Output the (x, y) coordinate of the center of the cell containing the given text.  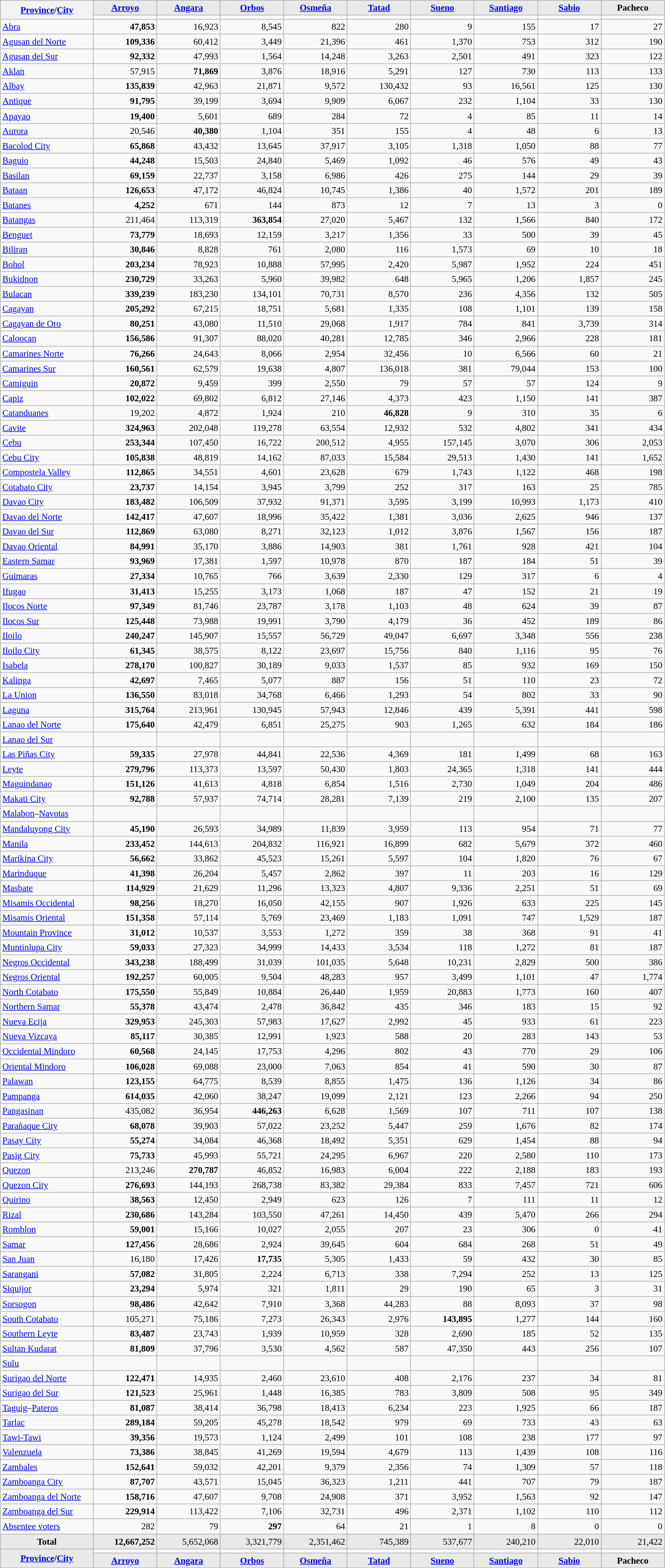
15,045 (252, 1482)
1,211 (379, 1482)
18,751 (252, 309)
5,769 (252, 918)
444 (633, 769)
410 (633, 502)
386 (633, 963)
Davao del Norte (47, 517)
59,001 (125, 1230)
Davao del Sur (47, 532)
124 (569, 383)
2,829 (506, 963)
45,993 (189, 1155)
158 (633, 309)
7,273 (252, 1319)
14,433 (315, 948)
28,686 (189, 1245)
13,645 (252, 146)
70,731 (315, 294)
12,785 (379, 339)
Manila (47, 844)
9,708 (252, 1497)
Valenzuela (47, 1452)
27,323 (189, 948)
1,811 (315, 1289)
12,932 (379, 428)
Misamis Oriental (47, 918)
4,296 (315, 1051)
9,033 (315, 666)
Kalinga (47, 680)
1,386 (379, 190)
45,278 (252, 1423)
Misamis Occidental (47, 903)
31,805 (189, 1274)
34,989 (252, 829)
144,193 (189, 1185)
153 (569, 368)
253,344 (125, 443)
341 (569, 428)
67,215 (189, 309)
1,433 (379, 1259)
6,713 (315, 1274)
10,978 (315, 561)
100 (633, 368)
126 (379, 1200)
152 (506, 591)
8 (506, 1527)
74 (443, 1467)
42,201 (252, 1467)
7,465 (189, 680)
10,959 (315, 1333)
10,884 (252, 992)
73,779 (125, 235)
841 (506, 324)
59,033 (125, 948)
23,697 (315, 651)
1,569 (379, 1111)
Lanao del Norte (47, 725)
624 (506, 606)
40,281 (315, 339)
48,819 (189, 457)
1,857 (569, 279)
174 (633, 1126)
145 (633, 903)
22,536 (315, 754)
12,159 (252, 235)
4,818 (252, 784)
38 (443, 933)
30,189 (252, 666)
160,561 (125, 368)
127,456 (125, 1245)
946 (569, 517)
19,573 (189, 1438)
200,512 (315, 443)
19,202 (125, 413)
Cagayan de Oro (47, 324)
1,566 (506, 220)
5,447 (379, 1126)
15,261 (315, 858)
85,117 (125, 1037)
3,070 (506, 443)
90 (633, 695)
47,261 (315, 1215)
29,513 (443, 457)
3,945 (252, 487)
71 (569, 829)
6,697 (443, 635)
14,248 (315, 56)
460 (633, 844)
8,855 (315, 1081)
3,178 (315, 606)
3,694 (252, 101)
1,924 (252, 413)
4,802 (506, 428)
98,256 (125, 903)
310 (506, 413)
46,368 (252, 1141)
268 (506, 1245)
25,275 (315, 725)
1,309 (506, 1467)
2,580 (506, 1155)
59,335 (125, 754)
61,345 (125, 651)
633 (506, 903)
3,739 (569, 324)
5,351 (379, 1141)
954 (506, 829)
Nueva Ecija (47, 1022)
556 (569, 635)
Lanao del Sur (47, 740)
Oriental Mindoro (47, 1066)
Cavite (47, 428)
130,432 (379, 86)
23,743 (189, 1333)
Parañaque City (47, 1126)
28,281 (315, 799)
1,092 (379, 160)
5,467 (379, 220)
45,523 (252, 858)
2,478 (252, 1007)
60,568 (125, 1051)
Eastern Samar (47, 561)
3,790 (315, 621)
83,018 (189, 695)
1,293 (379, 695)
1,049 (506, 784)
47,172 (189, 190)
576 (506, 160)
Bulacan (47, 294)
1,572 (506, 190)
Bataan (47, 190)
106 (633, 1051)
6,234 (379, 1408)
Sorsogon (47, 1304)
1,743 (443, 472)
52 (569, 1333)
1,529 (569, 918)
3,534 (379, 948)
44,283 (379, 1304)
957 (379, 977)
37 (569, 1304)
1,516 (379, 784)
278,170 (125, 666)
Antique (47, 101)
1,116 (506, 651)
Camiguin (47, 383)
102,022 (125, 398)
6,566 (506, 353)
747 (506, 918)
587 (379, 1348)
59 (443, 1259)
81,809 (125, 1348)
443 (506, 1348)
Ilocos Sur (47, 621)
26,343 (315, 1319)
18,542 (315, 1423)
6,812 (252, 398)
11,510 (252, 324)
689 (252, 116)
55,721 (252, 1155)
15,584 (379, 457)
92,788 (125, 799)
887 (315, 680)
245 (633, 279)
33,862 (189, 858)
Marinduque (47, 873)
47,350 (443, 1348)
5,601 (189, 116)
33,263 (189, 279)
372 (569, 844)
142,417 (125, 517)
63,554 (315, 428)
10,537 (189, 933)
230,729 (125, 279)
183,230 (189, 294)
1,761 (443, 547)
5,597 (379, 858)
Iloilo City (47, 651)
4,955 (379, 443)
314 (633, 324)
2,730 (443, 784)
598 (633, 710)
60,412 (189, 42)
Occidental Mindoro (47, 1051)
75,733 (125, 1155)
266 (569, 1215)
17,627 (315, 1022)
25 (569, 487)
Pasay City (47, 1141)
16 (569, 873)
18,693 (189, 235)
44,248 (125, 160)
39,645 (315, 1245)
64,775 (189, 1081)
259 (443, 1126)
7,106 (252, 1512)
Iloilo (47, 635)
1,370 (443, 42)
1,917 (379, 324)
21,871 (252, 86)
112 (633, 1512)
590 (506, 1066)
276,693 (125, 1185)
343,238 (125, 963)
46,824 (252, 190)
1,381 (379, 517)
15,503 (189, 160)
14,450 (379, 1215)
Las Piñas City (47, 754)
105,838 (125, 457)
1,773 (506, 992)
5,077 (252, 680)
1,122 (506, 472)
93,969 (125, 561)
280 (379, 27)
42,963 (189, 86)
43,080 (189, 324)
588 (379, 1037)
9,909 (315, 101)
41,398 (125, 873)
4,679 (379, 1452)
61 (569, 1022)
43,571 (189, 1482)
3,799 (315, 487)
186 (633, 725)
139 (569, 309)
67 (633, 858)
432 (506, 1259)
237 (506, 1378)
113,422 (189, 1512)
101,035 (315, 963)
151,358 (125, 918)
15,255 (189, 591)
4,252 (125, 205)
5,305 (315, 1259)
138 (633, 1111)
Zambales (47, 1467)
3,263 (379, 56)
213,246 (125, 1170)
71,869 (189, 71)
8,093 (506, 1304)
55,378 (125, 1007)
122,471 (125, 1378)
23,469 (315, 918)
2,080 (315, 250)
16,050 (252, 903)
17,426 (189, 1259)
87,033 (315, 457)
733 (506, 1423)
870 (379, 561)
2,176 (443, 1378)
2,330 (379, 576)
8,271 (252, 532)
3,368 (315, 1304)
907 (379, 903)
42,060 (189, 1096)
2,055 (315, 1230)
1,563 (506, 1497)
854 (379, 1066)
100,827 (189, 666)
1,012 (379, 532)
69,088 (189, 1066)
Southern Leyte (47, 1333)
Negros Occidental (47, 963)
18,270 (189, 903)
228 (569, 339)
833 (443, 1185)
78,923 (189, 265)
20 (443, 1037)
113,373 (189, 769)
289,184 (125, 1423)
Aurora (47, 131)
Aklan (47, 71)
106,509 (189, 502)
54 (443, 695)
408 (379, 1378)
26,204 (189, 873)
Davao Oriental (47, 547)
135,839 (125, 86)
173 (633, 1155)
3,036 (443, 517)
2,356 (379, 1467)
Pangasinan (47, 1111)
2,992 (379, 1022)
15,557 (252, 635)
684 (443, 1245)
57,082 (125, 1274)
Ilocos Norte (47, 606)
496 (379, 1512)
6,004 (379, 1170)
22,010 (569, 1542)
2,224 (252, 1274)
37,932 (252, 502)
1,925 (506, 1408)
9,459 (189, 383)
4,356 (506, 294)
232 (443, 101)
Surigao del Sur (47, 1393)
198 (633, 472)
201 (569, 190)
5,470 (506, 1215)
2,251 (506, 888)
4,872 (189, 413)
5,960 (252, 279)
24,840 (252, 160)
629 (443, 1141)
Cebu City (47, 457)
175,550 (125, 992)
15,166 (189, 1230)
368 (506, 933)
203,234 (125, 265)
32,731 (315, 1512)
3,809 (443, 1393)
Sarangani (47, 1274)
2,499 (315, 1438)
57,983 (252, 1022)
933 (506, 1022)
123,155 (125, 1081)
6,851 (252, 725)
Agusan del Sur (47, 56)
2,053 (633, 443)
203 (506, 873)
18,996 (252, 517)
10,993 (506, 502)
81,746 (189, 606)
468 (569, 472)
133 (633, 71)
1,335 (379, 309)
169 (569, 666)
125,448 (125, 621)
9,379 (315, 1467)
Mountain Province (47, 933)
Malabon–Navotas (47, 814)
1,820 (506, 858)
240,210 (506, 1542)
37,917 (315, 146)
123 (443, 1096)
204 (569, 784)
Batangas (47, 220)
Quezon (47, 1170)
24,295 (315, 1155)
2,501 (443, 56)
74,714 (252, 799)
451 (633, 265)
46,828 (379, 413)
193 (633, 1170)
177 (569, 1438)
188,499 (189, 963)
3,553 (252, 933)
1,923 (315, 1037)
42,479 (189, 725)
136,018 (379, 368)
18,413 (315, 1408)
Mandaluyong City (47, 829)
63 (633, 1423)
39,199 (189, 101)
8,066 (252, 353)
57,915 (125, 71)
41,613 (189, 784)
17,735 (252, 1259)
1,952 (506, 265)
121,523 (125, 1393)
211,464 (125, 220)
1,206 (506, 279)
43,474 (189, 1007)
23,294 (125, 1289)
57,114 (189, 918)
446,263 (252, 1111)
157,145 (443, 443)
240,247 (125, 635)
27 (633, 27)
268,738 (252, 1185)
55,849 (189, 992)
532 (443, 428)
2,371 (443, 1512)
35,422 (315, 517)
1,564 (252, 56)
4,369 (379, 754)
3,348 (506, 635)
1,926 (443, 903)
192,257 (125, 977)
65,868 (125, 146)
16,983 (315, 1170)
114,929 (125, 888)
North Cotabato (47, 992)
16,899 (379, 844)
27,334 (125, 576)
2,188 (506, 1170)
614,035 (125, 1096)
50,430 (315, 769)
106,028 (125, 1066)
38,563 (125, 1200)
35 (569, 413)
Albay (47, 86)
1,173 (569, 502)
75,186 (189, 1319)
Cebu (47, 443)
315,764 (125, 710)
213,961 (189, 710)
Sultan Kudarat (47, 1348)
147 (633, 1497)
5,291 (379, 71)
30,846 (125, 250)
56,662 (125, 858)
1,103 (379, 606)
20,872 (125, 383)
20,546 (125, 131)
109,336 (125, 42)
62,579 (189, 368)
2,625 (506, 517)
312 (569, 42)
435 (379, 1007)
68,078 (125, 1126)
1,475 (379, 1081)
1,537 (379, 666)
426 (379, 175)
69,159 (125, 175)
36,798 (252, 1408)
16,923 (189, 27)
73,386 (125, 1452)
23,628 (315, 472)
1,265 (443, 725)
220 (443, 1155)
Batanes (47, 205)
745,389 (379, 1542)
21,629 (189, 888)
183,482 (125, 502)
1,774 (633, 977)
928 (506, 547)
461 (379, 42)
13,597 (252, 769)
45,190 (125, 829)
39,982 (315, 279)
144,613 (189, 844)
7,910 (252, 1304)
6,986 (315, 175)
60,005 (189, 977)
648 (379, 279)
150 (633, 666)
38,414 (189, 1408)
19,594 (315, 1452)
Sulu (47, 1363)
22,737 (189, 175)
6,854 (315, 784)
210 (315, 413)
11,296 (252, 888)
Negros Oriental (47, 977)
36,842 (315, 1007)
91,795 (125, 101)
282 (125, 1527)
16,385 (315, 1393)
2,100 (506, 799)
57,943 (315, 710)
172 (633, 220)
1,356 (379, 235)
8,539 (252, 1081)
Camarines Norte (47, 353)
175,640 (125, 725)
Tarlac (47, 1423)
Cotabato City (47, 487)
40,380 (189, 131)
3,321,779 (252, 1542)
31,012 (125, 933)
49,047 (379, 635)
1,126 (506, 1081)
19,991 (252, 621)
39,903 (189, 1126)
Cagayan (47, 309)
784 (443, 324)
5,469 (315, 160)
7,139 (379, 799)
5,652,068 (189, 1542)
27,020 (315, 220)
24,365 (443, 769)
3,199 (443, 502)
8,828 (189, 250)
26,593 (189, 829)
12,846 (379, 710)
Agusan del Norte (47, 42)
222 (443, 1170)
Zamboanga del Norte (47, 1497)
105,271 (125, 1319)
Absentee voters (47, 1527)
23,737 (125, 487)
275 (443, 175)
3,595 (379, 502)
671 (189, 205)
66 (569, 1408)
23,000 (252, 1066)
Romblon (47, 1230)
3,952 (443, 1497)
San Juan (47, 1259)
Zamboanga City (47, 1482)
421 (569, 547)
83,487 (125, 1333)
10,765 (189, 576)
486 (633, 784)
435,082 (125, 1111)
26,440 (315, 992)
91,307 (189, 339)
Palawan (47, 1081)
632 (506, 725)
2,460 (252, 1378)
Compostela Valley (47, 472)
63,080 (189, 532)
2,690 (443, 1333)
29,068 (315, 324)
81,087 (125, 1408)
1,573 (443, 250)
112,865 (125, 472)
80,251 (125, 324)
730 (506, 71)
20,883 (443, 992)
126,653 (125, 190)
19,099 (315, 1096)
5,965 (443, 279)
32,123 (315, 532)
Guimaras (47, 576)
136 (443, 1081)
979 (379, 1423)
229,914 (125, 1512)
1,676 (506, 1126)
23,610 (315, 1378)
18 (633, 250)
6,067 (379, 101)
2,862 (315, 873)
113,319 (189, 220)
Tawi-Tawi (47, 1438)
130,945 (252, 710)
145,907 (189, 635)
5,648 (379, 963)
98 (633, 1304)
34,551 (189, 472)
8,545 (252, 27)
3,158 (252, 175)
8,570 (379, 294)
59,032 (189, 1467)
La Union (47, 695)
47,853 (125, 27)
10,231 (443, 963)
284 (315, 116)
158,716 (125, 1497)
91,371 (315, 502)
12,991 (252, 1037)
2,954 (315, 353)
Capiz (47, 398)
505 (633, 294)
4,601 (252, 472)
19,638 (252, 368)
2,266 (506, 1096)
903 (379, 725)
37,796 (189, 1348)
10,745 (315, 190)
3,173 (252, 591)
2,966 (506, 339)
44,841 (252, 754)
47,993 (189, 56)
143,895 (443, 1319)
Zamboanga del Sur (47, 1512)
1,597 (252, 561)
Masbate (47, 888)
59,205 (189, 1423)
76,266 (125, 353)
42,642 (189, 1304)
245,303 (189, 1022)
224 (569, 265)
122 (633, 56)
Nueva Vizcaya (47, 1037)
1,183 (379, 918)
Davao City (47, 502)
452 (506, 621)
111 (506, 1200)
1,454 (506, 1141)
283 (506, 1037)
31 (633, 1289)
270,787 (189, 1170)
4,562 (315, 1348)
2,121 (379, 1096)
423 (443, 398)
69,802 (189, 398)
1,277 (506, 1319)
3,217 (315, 235)
770 (506, 1051)
24,145 (189, 1051)
Total (47, 1542)
42,155 (315, 903)
30,385 (189, 1037)
679 (379, 472)
Quezon City (47, 1185)
35,170 (189, 547)
3,639 (315, 576)
Camarines Sur (47, 368)
1,150 (506, 398)
Laguna (47, 710)
Benguet (47, 235)
Abra (47, 27)
7,457 (506, 1185)
16,180 (125, 1259)
46 (443, 160)
Maguindanao (47, 784)
Biliran (47, 250)
31,039 (252, 963)
351 (315, 131)
371 (379, 1497)
397 (379, 873)
185 (506, 1333)
24,908 (315, 1497)
3,499 (443, 977)
256 (569, 1348)
1,430 (506, 457)
24,643 (189, 353)
21,422 (633, 1542)
South Cotabato (47, 1319)
2,924 (252, 1245)
3,886 (252, 547)
1,803 (379, 769)
14,154 (189, 487)
119,278 (252, 428)
9,504 (252, 977)
508 (506, 1393)
230,686 (125, 1215)
1,448 (252, 1393)
321 (252, 1289)
57,022 (252, 1126)
761 (252, 250)
Siquijor (47, 1289)
399 (252, 383)
Rizal (47, 1215)
1,091 (443, 918)
98,486 (125, 1304)
18,916 (315, 71)
92,332 (125, 56)
7,063 (315, 1066)
Bohol (47, 265)
17,753 (252, 1051)
34,084 (189, 1141)
36 (443, 621)
36,323 (315, 1482)
23,252 (315, 1126)
407 (633, 992)
349 (633, 1393)
97 (633, 1438)
1,124 (252, 1438)
5,974 (189, 1289)
41,269 (252, 1452)
3,959 (379, 829)
1,050 (506, 146)
6,967 (379, 1155)
101 (379, 1438)
721 (569, 1185)
4,179 (379, 621)
15 (569, 1007)
152,641 (125, 1467)
143 (569, 1037)
32,456 (379, 353)
40 (443, 190)
65 (506, 1289)
Bukidnon (47, 279)
3,449 (252, 42)
38,575 (189, 651)
1,567 (506, 532)
822 (315, 27)
34,999 (252, 948)
4,373 (379, 398)
82 (569, 1126)
21,396 (315, 42)
2,420 (379, 265)
202,048 (189, 428)
127 (443, 71)
143,284 (189, 1215)
103,550 (252, 1215)
42,697 (125, 680)
57,995 (315, 265)
60 (569, 353)
5,987 (443, 265)
13,323 (315, 888)
606 (633, 1185)
43,432 (189, 146)
31,413 (125, 591)
134,101 (252, 294)
5,681 (315, 309)
682 (443, 844)
359 (379, 933)
Makati City (47, 799)
604 (379, 1245)
25,961 (189, 1393)
279,796 (125, 769)
79,044 (506, 368)
1,102 (506, 1512)
783 (379, 1393)
2,351,462 (315, 1542)
363,854 (252, 220)
Marikina City (47, 858)
55,274 (125, 1141)
Muntinlupa City (47, 948)
27,978 (189, 754)
136,550 (125, 695)
434 (633, 428)
Surigao del Norte (47, 1378)
2,550 (315, 383)
38,247 (252, 1096)
Pasig City (47, 1155)
1,499 (506, 754)
323 (569, 56)
Northern Samar (47, 1007)
14,935 (189, 1378)
338 (379, 1274)
137 (633, 517)
107,450 (189, 443)
14,162 (252, 457)
Apayao (47, 116)
932 (506, 666)
68 (569, 754)
56,729 (315, 635)
3,105 (379, 146)
112,869 (125, 532)
1,939 (252, 1333)
329,953 (125, 1022)
57,937 (189, 799)
Quirino (47, 1200)
707 (506, 1482)
873 (315, 205)
34,768 (252, 695)
1,652 (633, 457)
19,400 (125, 116)
10,888 (252, 265)
1,959 (379, 992)
29,384 (379, 1185)
14 (633, 116)
294 (633, 1215)
97,349 (125, 606)
16,722 (252, 443)
23,787 (252, 606)
5,457 (252, 873)
36,954 (189, 1111)
250 (633, 1096)
73,988 (189, 621)
39,356 (125, 1438)
Taguig–Pateros (47, 1408)
156,586 (125, 339)
785 (633, 487)
87,707 (125, 1482)
7,294 (443, 1274)
204,832 (252, 844)
219 (443, 799)
Bacolod City (47, 146)
Pampanga (47, 1096)
766 (252, 576)
537,677 (443, 1542)
10,027 (252, 1230)
Caloocan (47, 339)
12,450 (189, 1200)
3,530 (252, 1348)
116,921 (315, 844)
324,963 (125, 428)
5,679 (506, 844)
623 (315, 1200)
Samar (47, 1245)
328 (379, 1333)
491 (506, 56)
236 (443, 294)
88,020 (252, 339)
711 (506, 1111)
12,667,252 (125, 1542)
225 (569, 903)
6,628 (315, 1111)
18,492 (315, 1141)
Baguio (47, 160)
2,949 (252, 1200)
53 (633, 1037)
1,439 (506, 1452)
48,283 (315, 977)
9,336 (443, 888)
Catanduanes (47, 413)
91 (569, 933)
17,381 (189, 561)
151,126 (125, 784)
14,903 (315, 547)
5,391 (506, 710)
233,452 (125, 844)
1 (443, 1527)
387 (633, 398)
2,976 (379, 1319)
83,382 (315, 1185)
6,466 (315, 695)
205,292 (125, 309)
9,572 (315, 86)
27,146 (315, 398)
1,068 (315, 591)
19 (633, 591)
15,756 (379, 651)
Ifugao (47, 591)
Basilan (47, 175)
64 (315, 1527)
17 (569, 27)
297 (252, 1527)
84,991 (125, 547)
16,561 (506, 86)
753 (506, 42)
Isabela (47, 666)
93 (443, 86)
8,122 (252, 651)
Leyte (47, 769)
339,239 (125, 294)
38,845 (189, 1452)
11,839 (315, 829)
46,852 (252, 1170)
